Return [X, Y] of the center of cell containing provided text 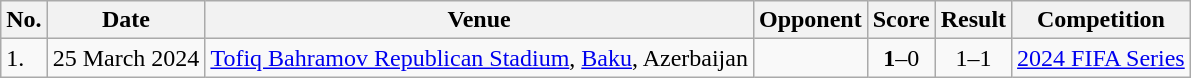
1–1 [973, 58]
Date [126, 20]
1–0 [901, 58]
Score [901, 20]
1. [24, 58]
Result [973, 20]
2024 FIFA Series [1102, 58]
Competition [1102, 20]
Venue [480, 20]
25 March 2024 [126, 58]
No. [24, 20]
Opponent [810, 20]
Tofiq Bahramov Republican Stadium, Baku, Azerbaijan [480, 58]
